Identify which cell holds the provided text, then report its (X, Y) central coordinate. 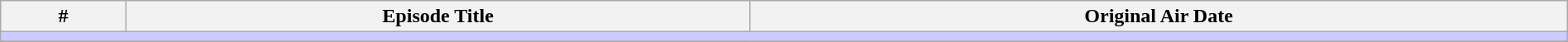
# (64, 16)
Original Air Date (1159, 16)
Episode Title (438, 16)
